Locate the cell with the specified text and output its (X, Y) center coordinate. 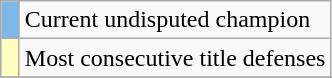
Current undisputed champion (175, 20)
Most consecutive title defenses (175, 58)
